Capture the cell that displays the provided text and extract its [x, y] central coordinate. 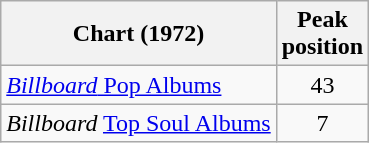
43 [322, 85]
Billboard Pop Albums [138, 85]
Billboard Top Soul Albums [138, 123]
7 [322, 123]
Chart (1972) [138, 34]
Peakposition [322, 34]
